Locate the cell with the specified text and output its (x, y) center coordinate. 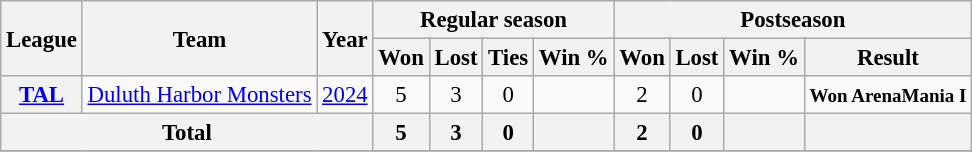
Total (187, 133)
Ties (508, 58)
Result (888, 58)
Regular season (494, 20)
Duluth Harbor Monsters (200, 95)
Year (345, 38)
TAL (42, 95)
League (42, 38)
2024 (345, 95)
Team (200, 38)
Won ArenaMania I (888, 95)
Postseason (793, 20)
